Detect which cell encompasses the target text, then output its (x, y) center coordinate. 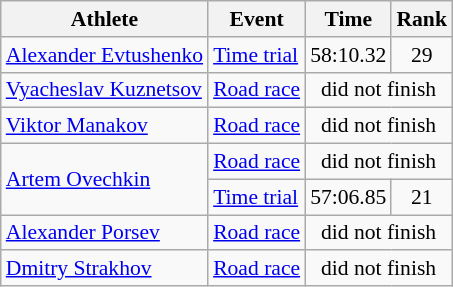
57:06.85 (348, 197)
Event (256, 19)
29 (422, 55)
Athlete (104, 19)
Alexander Porsev (104, 233)
Viktor Manakov (104, 126)
Rank (422, 19)
Vyacheslav Kuznetsov (104, 90)
Alexander Evtushenko (104, 55)
21 (422, 197)
58:10.32 (348, 55)
Time (348, 19)
Dmitry Strakhov (104, 269)
Artem Ovechkin (104, 180)
